Scan for the cell matching the given text and deliver its (x, y) coordinate at center. 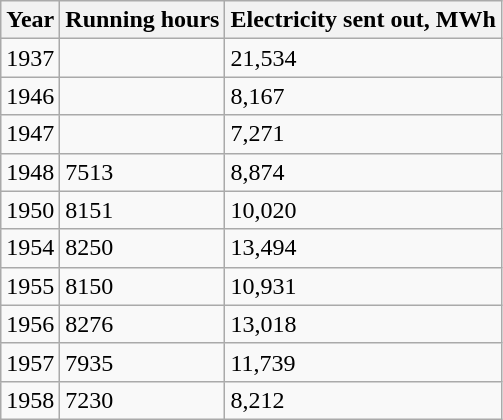
1947 (30, 134)
1956 (30, 324)
8250 (142, 248)
7935 (142, 362)
Year (30, 20)
1957 (30, 362)
1958 (30, 400)
1950 (30, 210)
1948 (30, 172)
8276 (142, 324)
13,494 (363, 248)
8,212 (363, 400)
7230 (142, 400)
8,874 (363, 172)
1946 (30, 96)
Running hours (142, 20)
10,020 (363, 210)
7,271 (363, 134)
10,931 (363, 286)
8,167 (363, 96)
8150 (142, 286)
11,739 (363, 362)
7513 (142, 172)
1937 (30, 58)
1955 (30, 286)
13,018 (363, 324)
21,534 (363, 58)
Electricity sent out, MWh (363, 20)
1954 (30, 248)
8151 (142, 210)
